Find where the given text appears and provide that cell's center as (X, Y) coordinate. 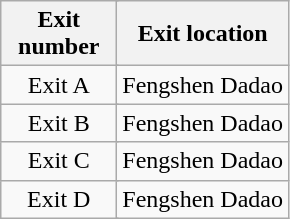
Exit A (59, 85)
Exit location (203, 34)
Exit B (59, 123)
Exit D (59, 199)
Exit C (59, 161)
Exit number (59, 34)
